Return the (X, Y) coordinate for the center point of the cell that contains the specified text.  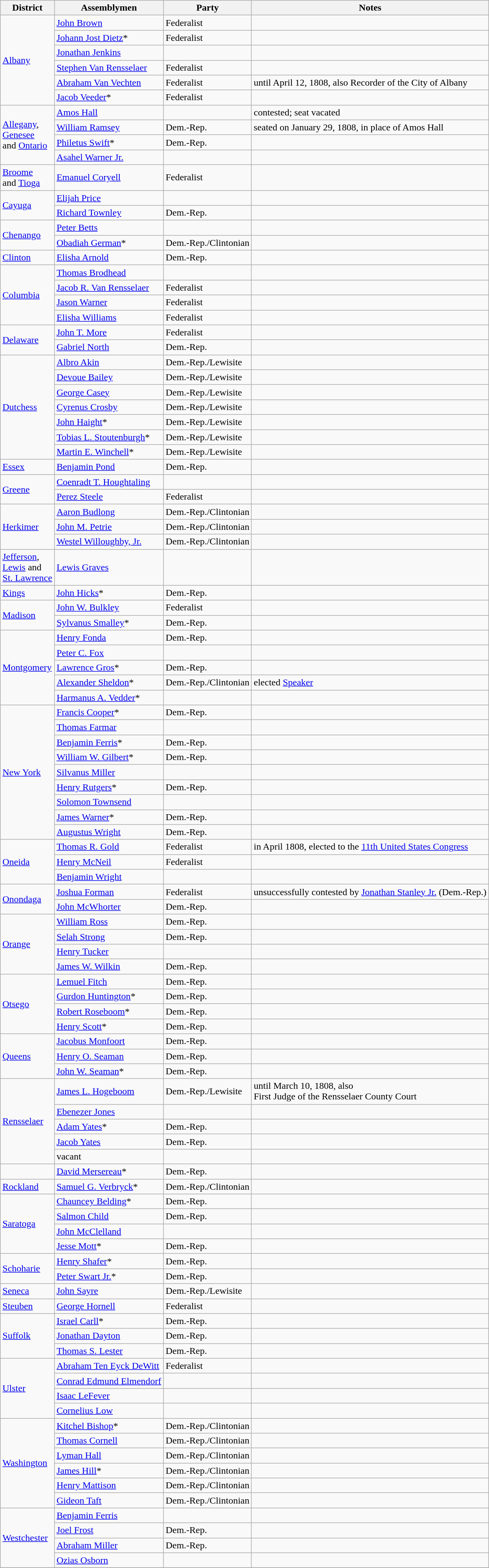
Albro Akin (109, 362)
Salmon Child (109, 1216)
Washington (27, 1463)
Jacob Veeder* (109, 97)
Kitchel Bishop* (109, 1425)
Delaware (27, 340)
Greene (27, 489)
John T. More (109, 332)
Obadiah German* (109, 243)
Harmanus A. Vedder* (109, 697)
Benjamin Ferris (109, 1515)
David Mersereau* (109, 1171)
William Ross (109, 921)
Perez Steele (109, 497)
Henry Tucker (109, 952)
Jefferson, Lewis and St. Lawrence (27, 567)
Ulster (27, 1388)
Henry Mattison (109, 1486)
Henry Rutgers* (109, 787)
Jacobus Monfoort (109, 1041)
Westchester (27, 1538)
Augustus Wright (109, 832)
Gurdon Huntington* (109, 996)
Aaron Budlong (109, 512)
Philetus Swift* (109, 142)
Herkimer (27, 527)
Samuel G. Verbryck* (109, 1187)
John McWhorter (109, 907)
elected Speaker (370, 682)
James W. Wilkin (109, 967)
Madison (27, 615)
Alexander Sheldon* (109, 682)
Jesse Mott* (109, 1246)
Peter Betts (109, 228)
Elisha Williams (109, 317)
Henry Fonda (109, 637)
Thomas Brodhead (109, 273)
Allegany, Genesee and Ontario (27, 135)
Solomon Townsend (109, 802)
Jacob R. Van Rensselaer (109, 288)
Robert Roseboom* (109, 1011)
vacant (109, 1156)
Westel Willoughby, Jr. (109, 542)
Abraham Miller (109, 1545)
Emanuel Coryell (109, 178)
Henry O. Seaman (109, 1056)
George Casey (109, 392)
Saratoga (27, 1224)
Asahel Warner Jr. (109, 157)
Devoue Bailey (109, 377)
Rockland (27, 1187)
John Sayre (109, 1291)
Orange (27, 944)
John Haight* (109, 422)
Henry Scott* (109, 1026)
William Ramsey (109, 127)
Dutchess (27, 407)
Assemblymen (109, 8)
Queens (27, 1056)
Selah Strong (109, 937)
Benjamin Pond (109, 467)
Jonathan Jenkins (109, 53)
Seneca (27, 1291)
Essex (27, 467)
in April 1808, elected to the 11th United States Congress (370, 847)
New York (27, 772)
Lawrence Gros* (109, 667)
Kings (27, 593)
Notes (370, 8)
Chenango (27, 235)
Jonathan Dayton (109, 1336)
Thomas R. Gold (109, 847)
District (27, 8)
Jacob Yates (109, 1141)
Conrad Edmund Elmendorf (109, 1381)
Gideon Taft (109, 1500)
Lemuel Fitch (109, 982)
Ozias Osborn (109, 1560)
Silvanus Miller (109, 772)
John W. Bulkley (109, 608)
Elijah Price (109, 198)
Sylvanus Smalley* (109, 623)
Oneida (27, 862)
Thomas S. Lester (109, 1351)
Johann Jost Dietz* (109, 38)
until March 10, 1808, also First Judge of the Rensselaer County Court (370, 1091)
John Brown (109, 23)
Martin E. Winchell* (109, 452)
Elisha Arnold (109, 258)
Benjamin Wright (109, 877)
Richard Townley (109, 213)
Thomas Cornell (109, 1441)
James Warner* (109, 817)
Otsego (27, 1004)
Party (207, 8)
Henry Shafer* (109, 1261)
Ebenezer Jones (109, 1112)
Peter Swart Jr.* (109, 1276)
Gabriel North (109, 347)
Stephen Van Rensselaer (109, 68)
John M. Petrie (109, 527)
seated on January 29, 1808, in place of Amos Hall (370, 127)
Suffolk (27, 1336)
Cayuga (27, 205)
Cornelius Low (109, 1410)
Joshua Forman (109, 892)
Broome and Tioga (27, 178)
Isaac LeFever (109, 1396)
Tobias L. Stoutenburgh* (109, 437)
Adam Yates* (109, 1127)
Onondaga (27, 899)
Schoharie (27, 1269)
Abraham Van Vechten (109, 82)
William W. Gilbert* (109, 757)
John McClelland (109, 1231)
Lewis Graves (109, 567)
Columbia (27, 295)
James Hill* (109, 1471)
until April 12, 1808, also Recorder of the City of Albany (370, 82)
Francis Cooper* (109, 713)
Abraham Ten Eyck DeWitt (109, 1366)
Peter C. Fox (109, 652)
Israel Carll* (109, 1321)
John Hicks* (109, 593)
Montgomery (27, 667)
unsuccessfully contested by Jonathan Stanley Jr. (Dem.-Rep.) (370, 892)
Thomas Farmar (109, 727)
Henry McNeil (109, 862)
Cyrenus Crosby (109, 407)
Lyman Hall (109, 1456)
contested; seat vacated (370, 112)
Rensselaer (27, 1121)
Albany (27, 60)
Benjamin Ferris* (109, 742)
Jason Warner (109, 302)
Chauncey Belding* (109, 1202)
John W. Seaman* (109, 1071)
Clinton (27, 258)
Joel Frost (109, 1530)
James L. Hogeboom (109, 1091)
George Hornell (109, 1306)
Steuben (27, 1306)
Amos Hall (109, 112)
Coenradt T. Houghtaling (109, 482)
